Determine the (X, Y) coordinate at the center of the cell enclosing the given text.  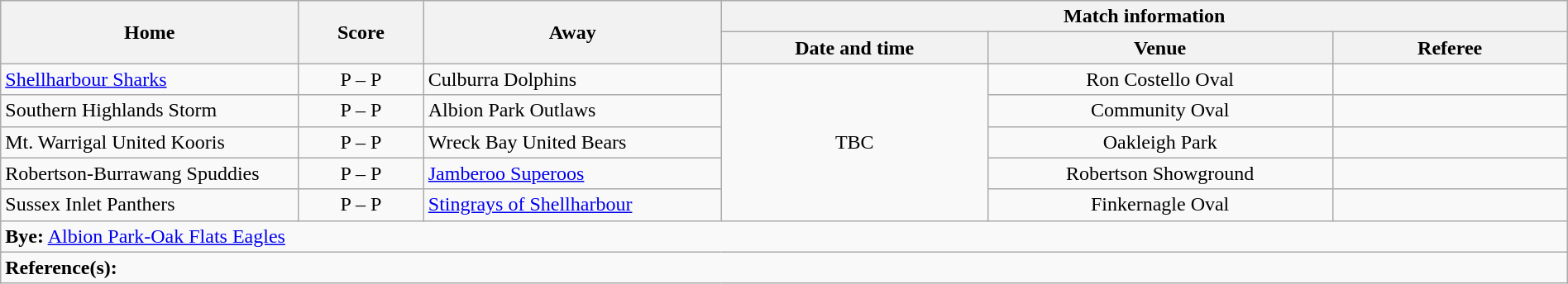
Culburra Dolphins (572, 79)
Venue (1159, 48)
Score (361, 32)
Match information (1145, 17)
Reference(s): (784, 267)
Robertson-Burrawang Spuddies (150, 173)
Bye: Albion Park-Oak Flats Eagles (784, 236)
Home (150, 32)
Stingrays of Shellharbour (572, 205)
Southern Highlands Storm (150, 111)
Sussex Inlet Panthers (150, 205)
Finkernagle Oval (1159, 205)
Wreck Bay United Bears (572, 142)
Robertson Showground (1159, 173)
Community Oval (1159, 111)
Ron Costello Oval (1159, 79)
Jamberoo Superoos (572, 173)
Mt. Warrigal United Kooris (150, 142)
Referee (1450, 48)
Albion Park Outlaws (572, 111)
Date and time (854, 48)
TBC (854, 142)
Away (572, 32)
Oakleigh Park (1159, 142)
Shellharbour Sharks (150, 79)
